Determine the [x, y] coordinate at the center of the cell enclosing the given text.  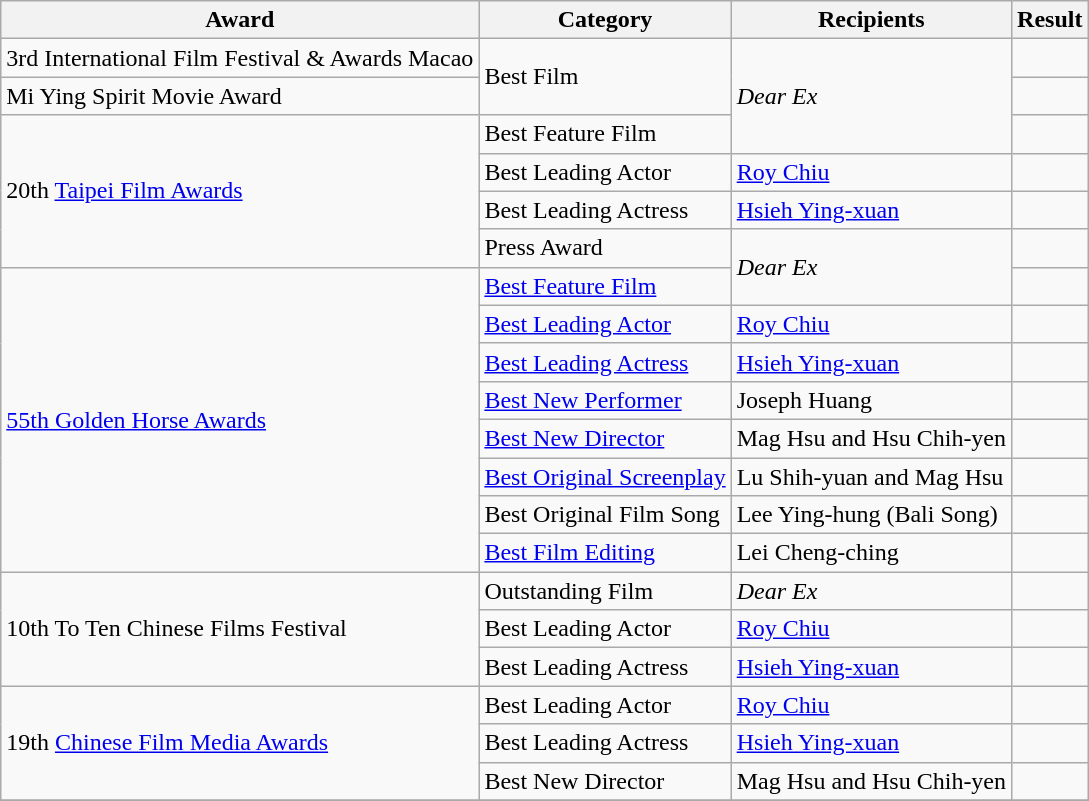
Best New Performer [605, 400]
3rd International Film Festival & Awards Macao [240, 58]
Lu Shih-yuan and Mag Hsu [871, 477]
Best Film [605, 77]
Result [1050, 20]
55th Golden Horse Awards [240, 419]
Recipients [871, 20]
Best Original Film Song [605, 515]
Category [605, 20]
10th To Ten Chinese Films Festival [240, 629]
20th Taipei Film Awards [240, 191]
Lei Cheng-ching [871, 553]
Best Film Editing [605, 553]
19th Chinese Film Media Awards [240, 743]
Award [240, 20]
Lee Ying-hung (Bali Song) [871, 515]
Press Award [605, 248]
Joseph Huang [871, 400]
Best Original Screenplay [605, 477]
Mi Ying Spirit Movie Award [240, 96]
Outstanding Film [605, 591]
